Capture the cell that displays the provided text and extract its (x, y) central coordinate. 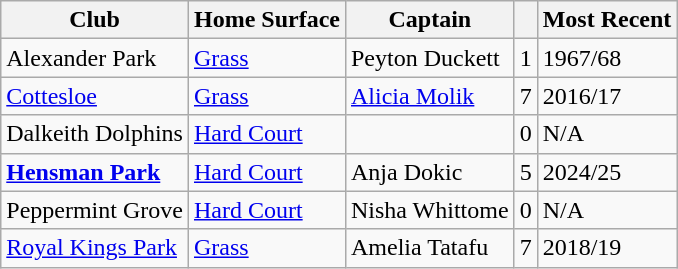
1 (526, 58)
2016/17 (607, 96)
Alexander Park (95, 58)
Anja Dokic (430, 172)
Dalkeith Dolphins (95, 134)
Most Recent (607, 20)
Royal Kings Park (95, 248)
Captain (430, 20)
Alicia Molik (430, 96)
Peyton Duckett (430, 58)
Peppermint Grove (95, 210)
5 (526, 172)
Cottesloe (95, 96)
Nisha Whittome (430, 210)
Amelia Tatafu (430, 248)
2024/25 (607, 172)
Club (95, 20)
Home Surface (266, 20)
2018/19 (607, 248)
1967/68 (607, 58)
Hensman Park (95, 172)
